Return [x, y] of the center of cell containing provided text 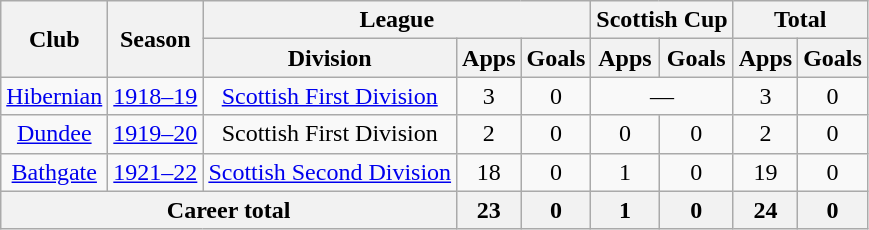
24 [765, 210]
Career total [229, 210]
1918–19 [156, 96]
Club [54, 39]
League [397, 20]
Dundee [54, 134]
Division [330, 58]
23 [489, 210]
Scottish Second Division [330, 172]
Season [156, 39]
— [662, 96]
Scottish Cup [662, 20]
Total [800, 20]
18 [489, 172]
1919–20 [156, 134]
Bathgate [54, 172]
1921–22 [156, 172]
Hibernian [54, 96]
19 [765, 172]
